Provide the (x, y) coordinate of the cell's center where the given text is located.  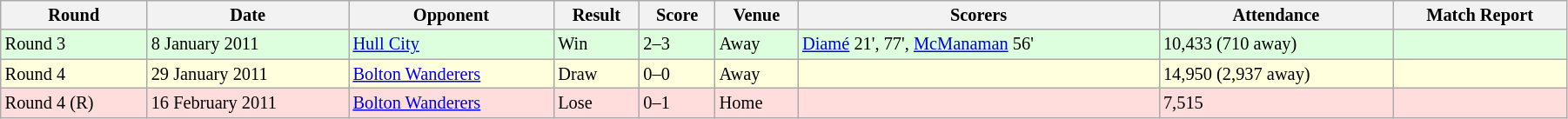
0–1 (677, 102)
Draw (596, 74)
7,515 (1276, 102)
Result (596, 15)
Round 3 (74, 44)
Home (757, 102)
Attendance (1276, 15)
2–3 (677, 44)
Venue (757, 15)
Match Report (1480, 15)
10,433 (710 away) (1276, 44)
16 February 2011 (248, 102)
Lose (596, 102)
Scorers (978, 15)
0–0 (677, 74)
Opponent (452, 15)
Round 4 (R) (74, 102)
Round 4 (74, 74)
Date (248, 15)
29 January 2011 (248, 74)
Score (677, 15)
14,950 (2,937 away) (1276, 74)
Round (74, 15)
8 January 2011 (248, 44)
Hull City (452, 44)
Win (596, 44)
Diamé 21', 77', McManaman 56' (978, 44)
